Identify which cell holds the provided text, then report its (x, y) central coordinate. 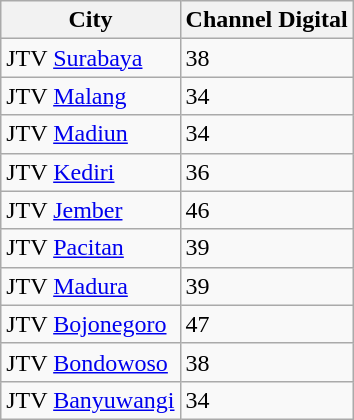
Channel Digital (266, 20)
JTV Madiun (90, 134)
JTV Madura (90, 286)
JTV Malang (90, 96)
JTV Surabaya (90, 58)
City (90, 20)
36 (266, 172)
JTV Pacitan (90, 248)
47 (266, 324)
JTV Kediri (90, 172)
JTV Bondowoso (90, 362)
46 (266, 210)
JTV Jember (90, 210)
JTV Banyuwangi (90, 400)
JTV Bojonegoro (90, 324)
